Output the (X, Y) coordinate of the center of the cell containing the given text.  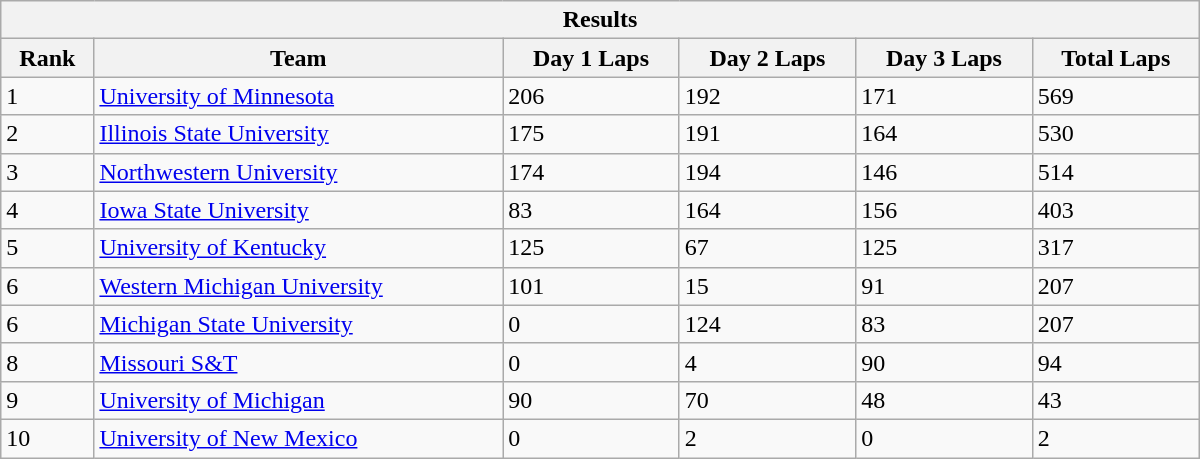
3 (48, 172)
514 (1116, 172)
15 (767, 286)
Day 1 Laps (591, 58)
Missouri S&T (298, 362)
University of Michigan (298, 400)
192 (767, 96)
67 (767, 248)
Rank (48, 58)
70 (767, 400)
194 (767, 172)
8 (48, 362)
Iowa State University (298, 210)
Team (298, 58)
9 (48, 400)
University of Kentucky (298, 248)
Total Laps (1116, 58)
171 (944, 96)
91 (944, 286)
317 (1116, 248)
Results (600, 20)
43 (1116, 400)
Day 2 Laps (767, 58)
191 (767, 134)
Western Michigan University (298, 286)
174 (591, 172)
94 (1116, 362)
206 (591, 96)
569 (1116, 96)
Illinois State University (298, 134)
University of New Mexico (298, 438)
Northwestern University (298, 172)
University of Minnesota (298, 96)
175 (591, 134)
146 (944, 172)
403 (1116, 210)
10 (48, 438)
48 (944, 400)
Michigan State University (298, 324)
1 (48, 96)
Day 3 Laps (944, 58)
5 (48, 248)
101 (591, 286)
124 (767, 324)
156 (944, 210)
530 (1116, 134)
